Find where the given text appears and provide that cell's center as (x, y) coordinate. 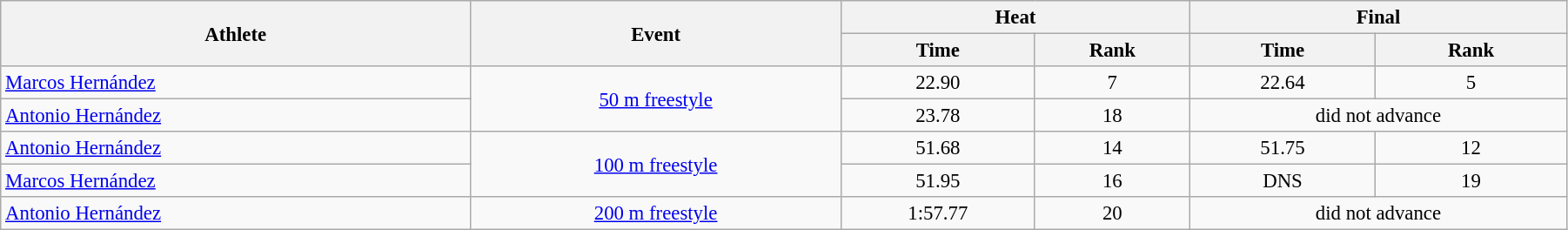
Athlete (236, 33)
1:57.77 (938, 213)
16 (1112, 181)
18 (1112, 116)
51.75 (1283, 148)
51.95 (938, 181)
20 (1112, 213)
22.90 (938, 83)
Heat (1016, 17)
Final (1378, 17)
50 m freestyle (656, 99)
7 (1112, 83)
5 (1471, 83)
19 (1471, 181)
200 m freestyle (656, 213)
Event (656, 33)
12 (1471, 148)
51.68 (938, 148)
14 (1112, 148)
22.64 (1283, 83)
DNS (1283, 181)
100 m freestyle (656, 164)
23.78 (938, 116)
